Return [X, Y] of the center of cell containing provided text 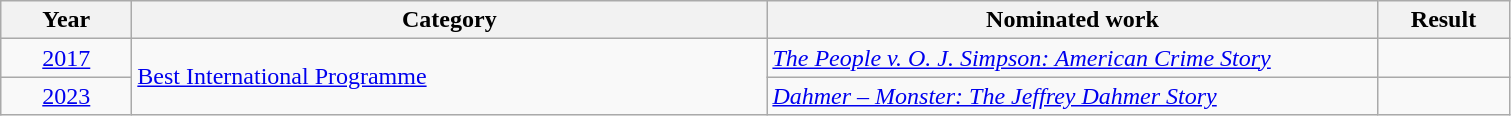
Nominated work [1072, 20]
Year [66, 20]
Dahmer – Monster: The Jeffrey Dahmer Story [1072, 96]
2023 [66, 96]
Result [1444, 20]
The People v. O. J. Simpson: American Crime Story [1072, 58]
2017 [66, 58]
Best International Programme [450, 77]
Category [450, 20]
